Scan for the cell matching the given text and deliver its (X, Y) coordinate at center. 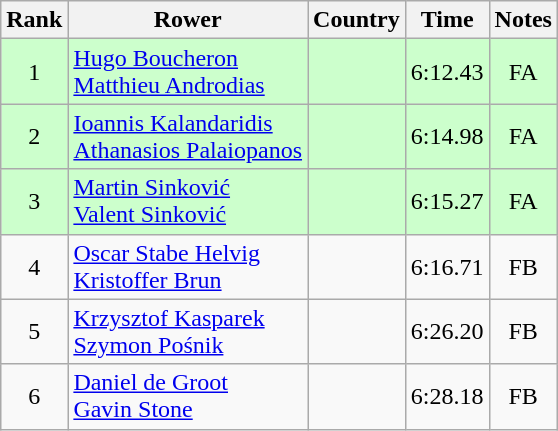
Time (447, 20)
5 (34, 332)
Ioannis KalandaridisAthanasios Palaiopanos (188, 136)
Notes (523, 20)
Rower (188, 20)
6:14.98 (447, 136)
6:28.18 (447, 396)
6:16.71 (447, 266)
Rank (34, 20)
6:26.20 (447, 332)
6:15.27 (447, 202)
Martin SinkovićValent Sinković (188, 202)
Country (357, 20)
2 (34, 136)
6 (34, 396)
Hugo BoucheronMatthieu Androdias (188, 72)
Oscar Stabe HelvigKristoffer Brun (188, 266)
Krzysztof KasparekSzymon Pośnik (188, 332)
Daniel de GrootGavin Stone (188, 396)
4 (34, 266)
6:12.43 (447, 72)
3 (34, 202)
1 (34, 72)
